Determine the [x, y] coordinate at the center of the cell enclosing the given text.  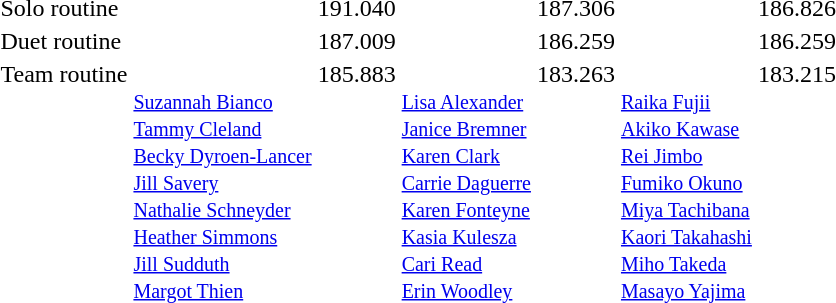
187.009 [356, 41]
186.259 [576, 41]
